Extract the (x, y) coordinate from the center of the cell holding the provided text.  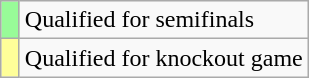
Qualified for knockout game (164, 58)
Qualified for semifinals (164, 20)
